Find where the given text appears and provide that cell's center as (x, y) coordinate. 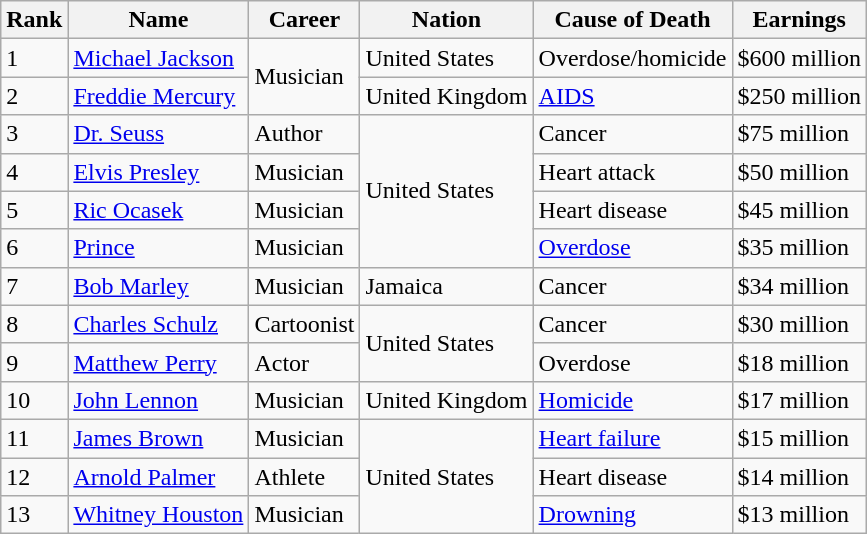
$18 million (799, 362)
$35 million (799, 248)
12 (34, 477)
Career (304, 20)
7 (34, 286)
$250 million (799, 96)
Dr. Seuss (158, 134)
Ric Ocasek (158, 210)
3 (34, 134)
10 (34, 400)
Prince (158, 248)
$75 million (799, 134)
Name (158, 20)
Earnings (799, 20)
Whitney Houston (158, 515)
AIDS (632, 96)
$15 million (799, 438)
Heart attack (632, 172)
5 (34, 210)
Jamaica (446, 286)
Drowning (632, 515)
13 (34, 515)
Elvis Presley (158, 172)
$45 million (799, 210)
$600 million (799, 58)
Heart failure (632, 438)
Author (304, 134)
Nation (446, 20)
$50 million (799, 172)
Athlete (304, 477)
Arnold Palmer (158, 477)
11 (34, 438)
James Brown (158, 438)
8 (34, 324)
$17 million (799, 400)
Rank (34, 20)
Cartoonist (304, 324)
Michael Jackson (158, 58)
$13 million (799, 515)
Homicide (632, 400)
Bob Marley (158, 286)
$34 million (799, 286)
$14 million (799, 477)
Freddie Mercury (158, 96)
Cause of Death (632, 20)
4 (34, 172)
Overdose/homicide (632, 58)
6 (34, 248)
$30 million (799, 324)
Actor (304, 362)
John Lennon (158, 400)
1 (34, 58)
Matthew Perry (158, 362)
9 (34, 362)
2 (34, 96)
Charles Schulz (158, 324)
